For the text-containing cell, return its midpoint in [X, Y] coordinate format. 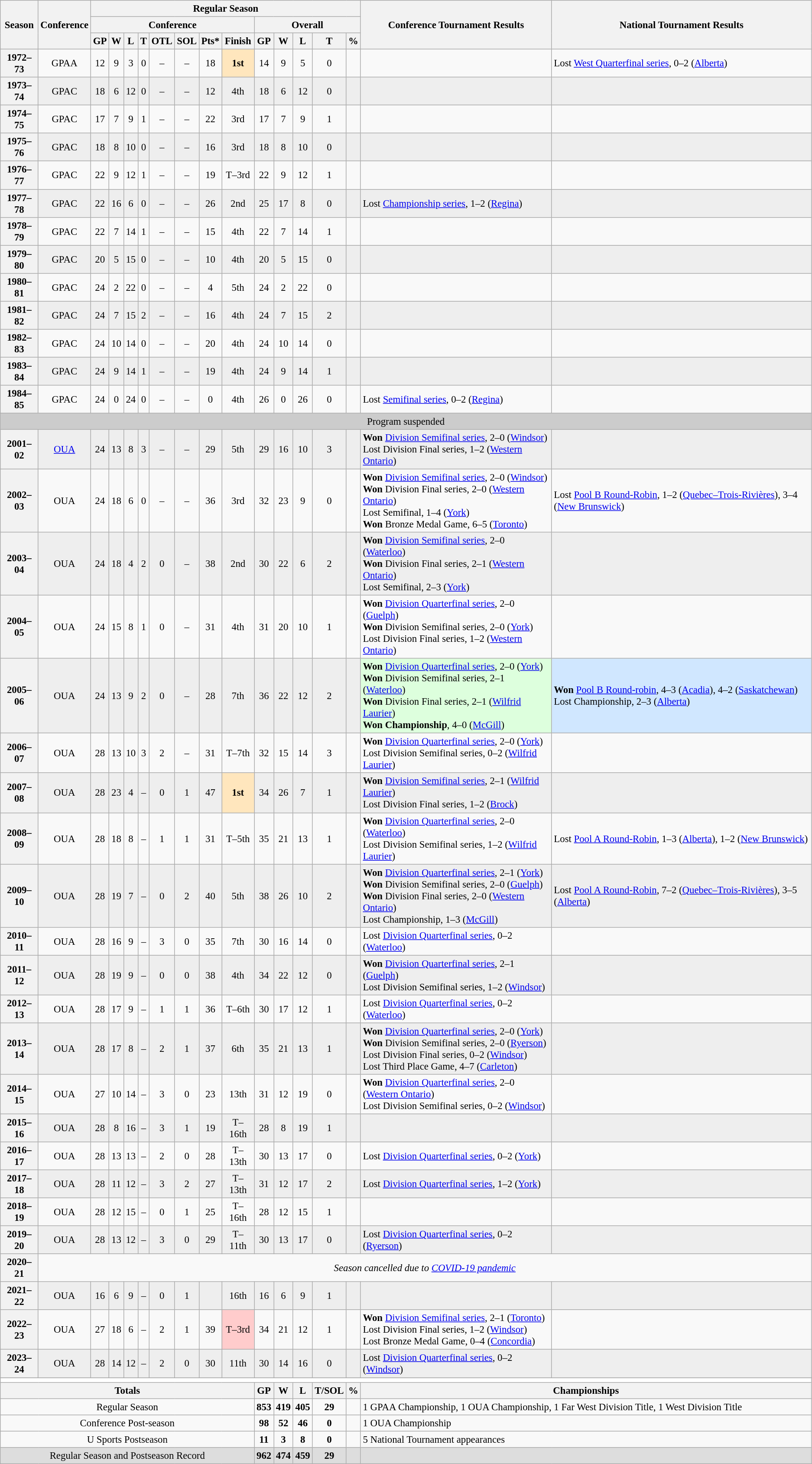
2023–24 [19, 1363]
Season [19, 25]
853 [264, 1407]
1981–82 [19, 316]
474 [283, 1456]
Lost Division Quarterfinal series, 0–2 (Windsor) [456, 1363]
Season cancelled due to COVID-19 pandemic [425, 1268]
98 [264, 1423]
1976–77 [19, 175]
Overall [308, 25]
Conference Tournament Results [456, 25]
Lost Division Quarterfinal series, 0–2 (Ryerson) [456, 1240]
Lost Pool A Round-Robin, 7–2 (Quebec–Trois-Rivières), 3–5 (Alberta) [681, 896]
2015–16 [19, 1128]
Pts* [210, 41]
2008–09 [19, 838]
Won Division Semifinal series, 2–1 (Wilfrid Laurier)Lost Division Final series, 1–2 (Brock) [456, 793]
2006–07 [19, 753]
T–6th [238, 1009]
Lost Pool A Round-Robin, 1–3 (Alberta), 1–2 (New Brunswick) [681, 838]
2017–18 [19, 1184]
Conference Post-season [127, 1423]
Won Division Semifinal series, 2–1 (Toronto)Lost Division Final series, 1–2 (Windsor)Lost Bronze Medal Game, 0–4 (Concordia) [456, 1330]
1978–79 [19, 231]
Program suspended [406, 421]
2018–19 [19, 1212]
46 [302, 1423]
Championships [586, 1390]
2012–13 [19, 1009]
52 [283, 1423]
Regular Season and Postseason Record [127, 1456]
11th [238, 1363]
T–11th [238, 1240]
2021–22 [19, 1296]
Won Division Semifinal series, 2–0 (Waterloo)Won Division Final series, 2–1 (Western Ontario)Lost Semifinal, 2–3 (York) [456, 564]
2001–02 [19, 449]
2020–21 [19, 1268]
Won Pool B Round-robin, 4–3 (Acadia), 4–2 (Saskatchewan)Lost Championship, 2–3 (Alberta) [681, 696]
T–5th [238, 838]
37 [210, 1049]
459 [302, 1456]
2013–14 [19, 1049]
962 [264, 1456]
2005–06 [19, 696]
Lost Division Quarterfinal series, 0–2 (York) [456, 1156]
2014–15 [19, 1094]
405 [302, 1407]
2009–10 [19, 896]
Lost Pool B Round-Robin, 1–2 (Quebec–Trois-Rivières), 3–4 (New Brunswick) [681, 501]
2016–17 [19, 1156]
2004–05 [19, 627]
1979–80 [19, 259]
16th [238, 1296]
2002–03 [19, 501]
419 [283, 1407]
T–7th [238, 753]
1973–74 [19, 91]
National Tournament Results [681, 25]
Lost Semifinal series, 0–2 (Regina) [456, 400]
1982–83 [19, 343]
5 National Tournament appearances [586, 1439]
Won Division Quarterfinal series, 2–0 (Guelph)Won Division Semifinal series, 2–0 (York)Lost Division Final series, 1–2 (Western Ontario) [456, 627]
Won Division Quarterfinal series, 2–0 (Western Ontario)Lost Division Semifinal series, 0–2 (Windsor) [456, 1094]
Finish [238, 41]
1974–75 [19, 120]
2019–20 [19, 1240]
1980–81 [19, 287]
6th [238, 1049]
1977–78 [19, 204]
GPAA [65, 63]
40 [210, 896]
Totals [127, 1390]
2003–04 [19, 564]
Won Division Quarterfinal series, 2–0 (York)Lost Division Semifinal series, 0–2 (Wilfrid Laurier) [456, 753]
1972–73 [19, 63]
1 GPAA Championship, 1 OUA Championship, 1 Far West Division Title, 1 West Division Title [586, 1407]
13th [238, 1094]
Won Division Quarterfinal series, 2–0 (Waterloo)Lost Division Semifinal series, 1–2 (Wilfrid Laurier) [456, 838]
47 [210, 793]
2011–12 [19, 975]
U Sports Postseason [127, 1439]
Won Division Semifinal series, 2–0 (Windsor)Lost Division Final series, 1–2 (Western Ontario) [456, 449]
T/SOL [329, 1390]
Lost Championship series, 1–2 (Regina) [456, 204]
OTL [162, 41]
1983–84 [19, 371]
1975–76 [19, 147]
Lost West Quarterfinal series, 0–2 (Alberta) [681, 63]
2007–08 [19, 793]
1984–85 [19, 400]
Won Division Quarterfinal series, 2–1 (Guelph)Lost Division Semifinal series, 1–2 (Windsor) [456, 975]
Lost Division Quarterfinal series, 1–2 (York) [456, 1184]
2022–23 [19, 1330]
1 OUA Championship [586, 1423]
2010–11 [19, 941]
39 [210, 1330]
SOL [187, 41]
